Determine the [x, y] coordinate at the center of the cell enclosing the given text.  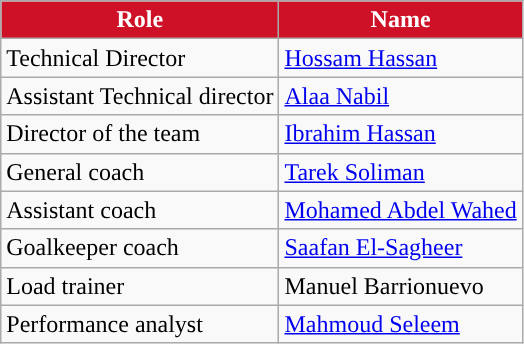
Saafan El-Sagheer [400, 248]
Tarek Soliman [400, 172]
Performance analyst [140, 324]
Role [140, 20]
Goalkeeper coach [140, 248]
General coach [140, 172]
Mahmoud Seleem [400, 324]
Load trainer [140, 286]
Ibrahim Hassan [400, 134]
Manuel Barrionuevo [400, 286]
Alaa Nabil [400, 96]
Name [400, 20]
Technical Director [140, 58]
Assistant coach [140, 210]
Hossam Hassan [400, 58]
Mohamed Abdel Wahed [400, 210]
Assistant Technical director [140, 96]
Director of the team [140, 134]
